Detect which cell encompasses the target text, then output its (x, y) center coordinate. 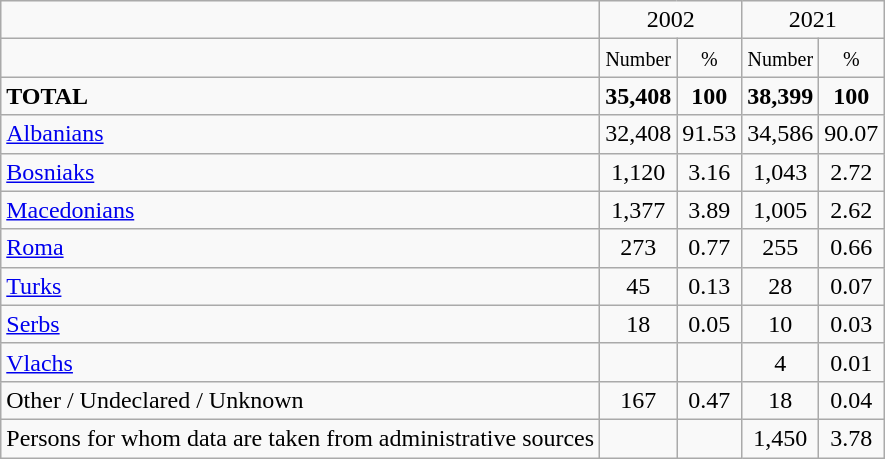
TOTAL (300, 96)
Serbs (300, 324)
3.89 (710, 210)
Vlachs (300, 362)
45 (638, 286)
0.07 (852, 286)
4 (780, 362)
28 (780, 286)
1,005 (780, 210)
91.53 (710, 134)
0.04 (852, 400)
10 (780, 324)
Other / Undeclared / Unknown (300, 400)
Bosniaks (300, 172)
0.05 (710, 324)
255 (780, 248)
0.03 (852, 324)
0.77 (710, 248)
1,450 (780, 438)
90.07 (852, 134)
35,408 (638, 96)
0.01 (852, 362)
2.62 (852, 210)
167 (638, 400)
1,043 (780, 172)
273 (638, 248)
32,408 (638, 134)
0.13 (710, 286)
2.72 (852, 172)
Macedonians (300, 210)
1,377 (638, 210)
1,120 (638, 172)
0.47 (710, 400)
Turks (300, 286)
38,399 (780, 96)
3.78 (852, 438)
2021 (813, 20)
Roma (300, 248)
Albanians (300, 134)
2002 (671, 20)
34,586 (780, 134)
0.66 (852, 248)
3.16 (710, 172)
Persons for whom data are taken from administrative sources (300, 438)
